Identify which cell holds the provided text, then report its [X, Y] central coordinate. 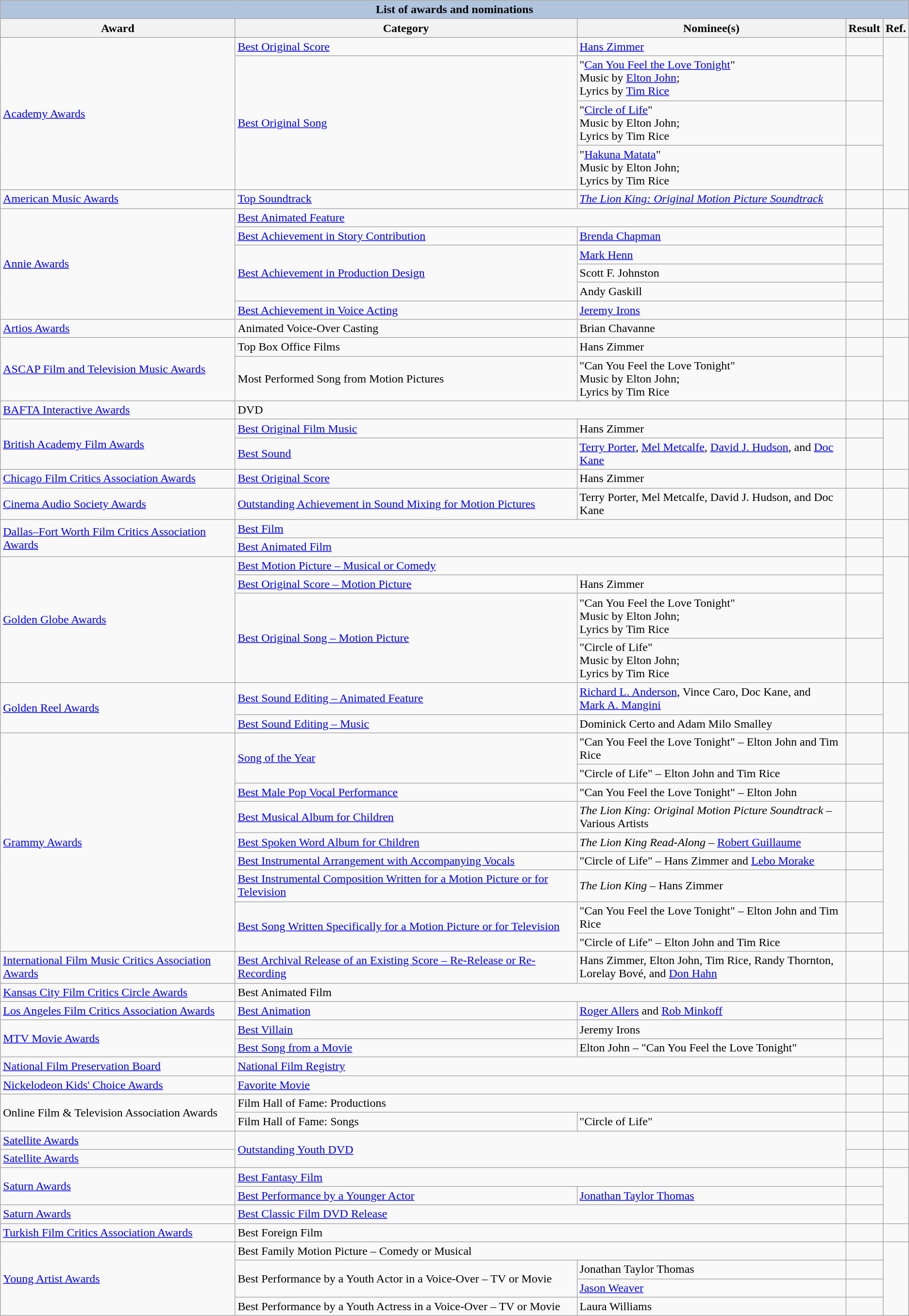
British Academy Film Awards [118, 445]
"Can You Feel the Love Tonight" – Elton John [711, 792]
Best Original Film Music [406, 429]
Best Animated Feature [540, 217]
Best Foreign Film [540, 1233]
Top Box Office Films [406, 347]
Best Family Motion Picture – Comedy or Musical [540, 1251]
ASCAP Film and Television Music Awards [118, 369]
"Circle of Life" – Hans Zimmer and Lebo Morake [711, 861]
Best Instrumental Composition Written for a Motion Picture or for Television [406, 885]
Brian Chavanne [711, 329]
Academy Awards [118, 114]
Best Achievement in Story Contribution [406, 236]
Chicago Film Critics Association Awards [118, 479]
Mark Henn [711, 254]
Best Film [540, 529]
Annie Awards [118, 264]
The Lion King – Hans Zimmer [711, 885]
DVD [540, 410]
Young Artist Awards [118, 1279]
Roger Allers and Rob Minkoff [711, 1011]
Best Performance by a Younger Actor [406, 1196]
American Music Awards [118, 199]
Best Male Pop Vocal Performance [406, 792]
Best Song Written Specifically for a Motion Picture or for Television [406, 926]
The Lion King Read-Along – Robert Guillaume [711, 842]
National Film Preservation Board [118, 1066]
Best Spoken Word Album for Children [406, 842]
Cinema Audio Society Awards [118, 504]
"Hakuna Matata" Music by Elton John; Lyrics by Tim Rice [711, 167]
Best Sound Editing – Animated Feature [406, 698]
International Film Music Critics Association Awards [118, 967]
Golden Globe Awards [118, 619]
Best Musical Album for Children [406, 817]
Turkish Film Critics Association Awards [118, 1233]
Jason Weaver [711, 1288]
Best Sound [406, 453]
Top Soundtrack [406, 199]
Award [118, 28]
Grammy Awards [118, 843]
Dallas–Fort Worth Film Critics Association Awards [118, 538]
Category [406, 28]
List of awards and nominations [454, 10]
Golden Reel Awards [118, 708]
MTV Movie Awards [118, 1038]
Song of the Year [406, 758]
Best Achievement in Voice Acting [406, 310]
Online Film & Television Association Awards [118, 1113]
Best Classic Film DVD Release [540, 1214]
Best Original Song – Motion Picture [406, 638]
Best Instrumental Arrangement with Accompanying Vocals [406, 861]
Best Achievement in Production Design [406, 273]
Nickelodeon Kids' Choice Awards [118, 1085]
Artios Awards [118, 329]
Outstanding Youth DVD [540, 1149]
Best Villain [406, 1029]
Best Song from a Movie [406, 1048]
BAFTA Interactive Awards [118, 410]
Best Motion Picture – Musical or Comedy [540, 566]
Film Hall of Fame: Songs [406, 1122]
Scott F. Johnston [711, 273]
Dominick Certo and Adam Milo Smalley [711, 724]
Best Fantasy Film [540, 1177]
Elton John – "Can You Feel the Love Tonight" [711, 1048]
"Circle of Life" [711, 1122]
Richard L. Anderson, Vince Caro, Doc Kane, and Mark A. Mangini [711, 698]
Andy Gaskill [711, 291]
Brenda Chapman [711, 236]
Ref. [895, 28]
Result [864, 28]
The Lion King: Original Motion Picture Soundtrack [711, 199]
Outstanding Achievement in Sound Mixing for Motion Pictures [406, 504]
Most Performed Song from Motion Pictures [406, 379]
Kansas City Film Critics Circle Awards [118, 992]
Best Sound Editing – Music [406, 724]
Best Animation [406, 1011]
Laura Williams [711, 1306]
Best Performance by a Youth Actor in a Voice-Over – TV or Movie [406, 1279]
Hans Zimmer, Elton John, Tim Rice, Randy Thornton, Lorelay Bové, and Don Hahn [711, 967]
Favorite Movie [540, 1085]
Film Hall of Fame: Productions [540, 1103]
Best Archival Release of an Existing Score – Re-Release or Re-Recording [406, 967]
Best Performance by a Youth Actress in a Voice-Over – TV or Movie [406, 1306]
Best Original Song [406, 123]
National Film Registry [540, 1066]
Nominee(s) [711, 28]
Los Angeles Film Critics Association Awards [118, 1011]
Animated Voice-Over Casting [406, 329]
Best Original Score – Motion Picture [406, 584]
The Lion King: Original Motion Picture Soundtrack – Various Artists [711, 817]
